Detect which cell encompasses the target text, then output its [x, y] center coordinate. 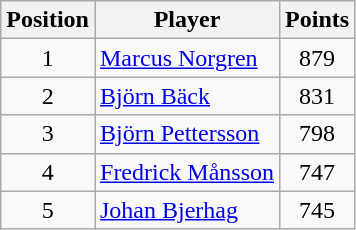
879 [318, 58]
798 [318, 134]
Björn Pettersson [186, 134]
Johan Bjerhag [186, 210]
5 [48, 210]
831 [318, 96]
Marcus Norgren [186, 58]
Position [48, 20]
2 [48, 96]
4 [48, 172]
747 [318, 172]
1 [48, 58]
Björn Bäck [186, 96]
Points [318, 20]
Player [186, 20]
745 [318, 210]
Fredrick Månsson [186, 172]
3 [48, 134]
